Locate the cell with the specified text and output its [x, y] center coordinate. 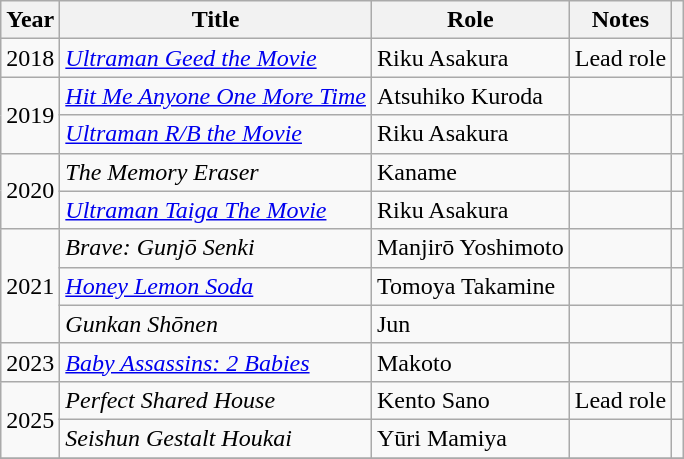
2020 [30, 191]
Title [216, 20]
Baby Assassins: 2 Babies [216, 362]
Seishun Gestalt Houkai [216, 438]
Tomoya Takamine [470, 286]
Jun [470, 324]
Yūri Mamiya [470, 438]
Perfect Shared House [216, 400]
Atsuhiko Kuroda [470, 96]
Year [30, 20]
Gunkan Shōnen [216, 324]
Hit Me Anyone One More Time [216, 96]
Kaname [470, 172]
Notes [620, 20]
Honey Lemon Soda [216, 286]
2018 [30, 58]
Ultraman Taiga The Movie [216, 210]
2025 [30, 419]
Kento Sano [470, 400]
2023 [30, 362]
Brave: Gunjō Senki [216, 248]
Ultraman R/B the Movie [216, 134]
Makoto [470, 362]
Manjirō Yoshimoto [470, 248]
The Memory Eraser [216, 172]
Ultraman Geed the Movie [216, 58]
Role [470, 20]
2021 [30, 286]
2019 [30, 115]
